For the text-containing cell, return its midpoint in (x, y) coordinate format. 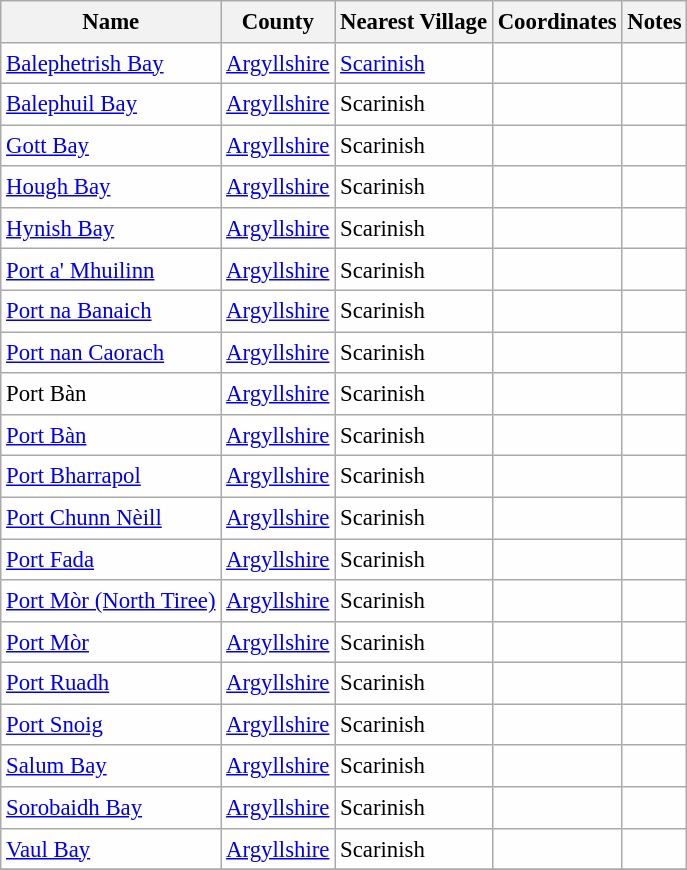
Name (111, 22)
Port Mòr (North Tiree) (111, 600)
Gott Bay (111, 146)
Vaul Bay (111, 848)
Balephuil Bay (111, 104)
Port nan Caorach (111, 352)
Notes (654, 22)
Salum Bay (111, 766)
Port Mòr (111, 642)
Hynish Bay (111, 228)
County (278, 22)
Port na Banaich (111, 312)
Nearest Village (414, 22)
Port Snoig (111, 724)
Hough Bay (111, 186)
Balephetrish Bay (111, 62)
Port Ruadh (111, 684)
Port Fada (111, 560)
Sorobaidh Bay (111, 808)
Port Chunn Nèill (111, 518)
Port Bharrapol (111, 476)
Coordinates (557, 22)
Port a' Mhuilinn (111, 270)
